From the cell containing the given text, extract its center point as (X, Y) coordinate. 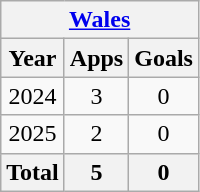
2 (96, 134)
2024 (33, 96)
Year (33, 58)
Apps (96, 58)
3 (96, 96)
Wales (100, 20)
Goals (164, 58)
2025 (33, 134)
5 (96, 172)
Total (33, 172)
